Extract the (x, y) coordinate from the center of the cell holding the provided text.  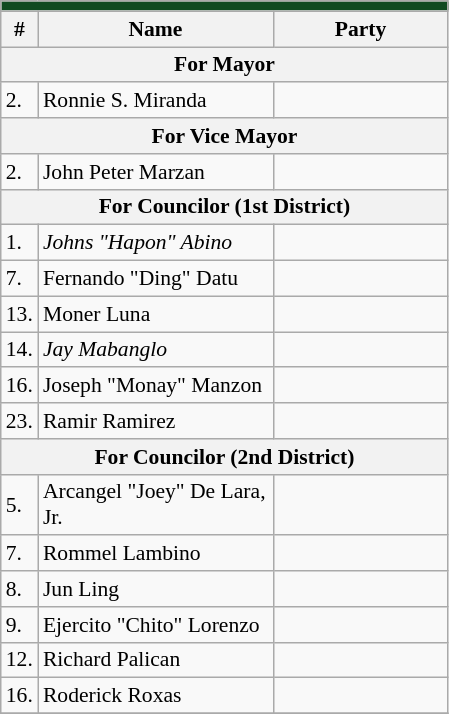
Ejercito "Chito" Lorenzo (156, 625)
Johns "Hapon" Abino (156, 243)
# (20, 29)
Moner Luna (156, 314)
5. (20, 504)
1. (20, 243)
Rommel Lambino (156, 554)
Jun Ling (156, 589)
For Councilor (1st District) (224, 207)
Name (156, 29)
9. (20, 625)
For Mayor (224, 65)
Joseph "Monay" Manzon (156, 386)
23. (20, 421)
Party (360, 29)
Richard Palican (156, 660)
13. (20, 314)
Ronnie S. Miranda (156, 101)
Roderick Roxas (156, 696)
Fernando "Ding" Datu (156, 279)
John Peter Marzan (156, 172)
8. (20, 589)
For Vice Mayor (224, 136)
14. (20, 350)
Jay Mabanglo (156, 350)
Arcangel "Joey" De Lara, Jr. (156, 504)
For Councilor (2nd District) (224, 457)
12. (20, 660)
Ramir Ramirez (156, 421)
